Identify which cell holds the provided text, then report its (x, y) central coordinate. 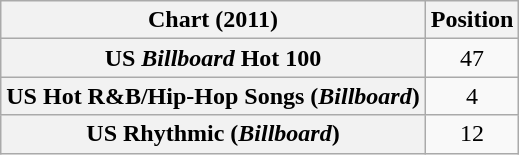
47 (472, 58)
US Rhythmic (Billboard) (213, 134)
Position (472, 20)
US Hot R&B/Hip-Hop Songs (Billboard) (213, 96)
US Billboard Hot 100 (213, 58)
4 (472, 96)
12 (472, 134)
Chart (2011) (213, 20)
